Return the (X, Y) coordinate for the center point of the cell that contains the specified text.  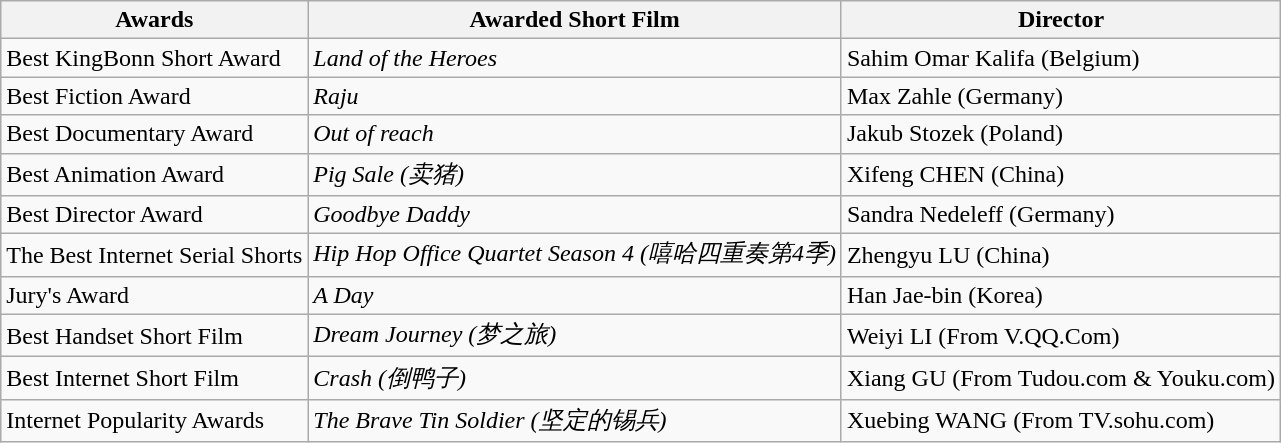
Land of the Heroes (575, 58)
Best Handset Short Film (154, 336)
Awards (154, 20)
Jury's Award (154, 295)
Crash (倒鸭子) (575, 378)
The Brave Tin Soldier (坚定的锡兵) (575, 420)
Out of reach (575, 134)
The Best Internet Serial Shorts (154, 256)
Zhengyu LU (China) (1060, 256)
Director (1060, 20)
Awarded Short Film (575, 20)
Goodbye Daddy (575, 215)
Best Documentary Award (154, 134)
Xifeng CHEN (China) (1060, 174)
Han Jae-bin (Korea) (1060, 295)
Pig Sale (卖猪) (575, 174)
Weiyi LI (From V.QQ.Com) (1060, 336)
Max Zahle (Germany) (1060, 96)
Sandra Nedeleff (Germany) (1060, 215)
A Day (575, 295)
Best KingBonn Short Award (154, 58)
Best Animation Award (154, 174)
Xuebing WANG (From TV.sohu.com) (1060, 420)
Jakub Stozek (Poland) (1060, 134)
Sahim Omar Kalifa (Belgium) (1060, 58)
Hip Hop Office Quartet Season 4 (嘻哈四重奏第4季) (575, 256)
Best Internet Short Film (154, 378)
Raju (575, 96)
Xiang GU (From Tudou.com & Youku.com) (1060, 378)
Best Fiction Award (154, 96)
Dream Journey (梦之旅) (575, 336)
Best Director Award (154, 215)
Internet Popularity Awards (154, 420)
